Determine the [X, Y] coordinate at the center of the cell enclosing the given text.  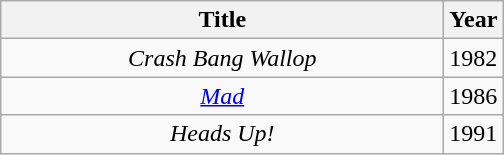
1982 [474, 58]
1986 [474, 96]
1991 [474, 134]
Title [222, 20]
Crash Bang Wallop [222, 58]
Year [474, 20]
Mad [222, 96]
Heads Up! [222, 134]
